Find where the given text appears and provide that cell's center as (x, y) coordinate. 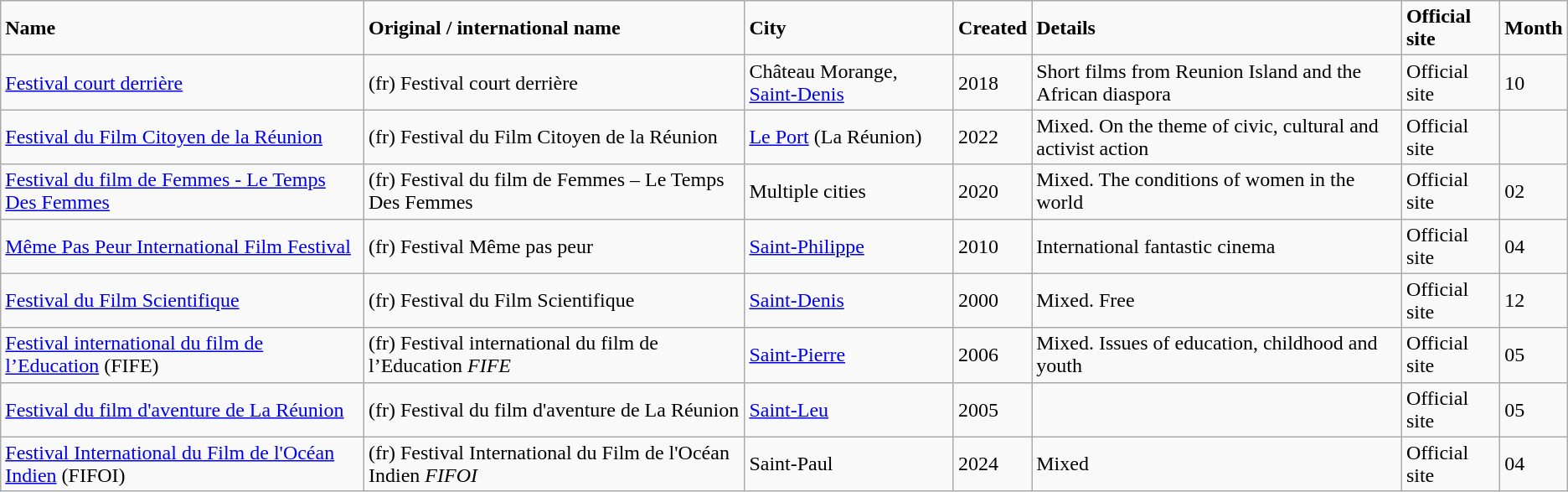
Details (1217, 28)
Le Port (La Réunion) (849, 137)
Multiple cities (849, 191)
2024 (992, 464)
2005 (992, 409)
Festival court derrière (183, 82)
Festival du Film Scientifique (183, 300)
City (849, 28)
(fr) Festival du Film Citoyen de la Réunion (554, 137)
2000 (992, 300)
Saint-Pierre (849, 355)
Mixed (1217, 464)
Mixed. Free (1217, 300)
Festival du film d'aventure de La Réunion (183, 409)
2010 (992, 246)
Saint-Paul (849, 464)
Original / international name (554, 28)
2006 (992, 355)
02 (1534, 191)
Short films from Reunion Island and the African diaspora (1217, 82)
Saint-Leu (849, 409)
Festival du film de Femmes - Le Temps Des Femmes (183, 191)
2018 (992, 82)
Même Pas Peur International Film Festival (183, 246)
Name (183, 28)
(fr) Festival International du Film de l'Océan Indien FIFOI (554, 464)
Saint-Philippe (849, 246)
International fantastic cinema (1217, 246)
(fr) Festival du Film Scientifique (554, 300)
Saint-Denis (849, 300)
Festival International du Film de l'Océan Indien (FIFOI) (183, 464)
(fr) Festival Même pas peur (554, 246)
(fr) Festival international du film de l’Education FIFE (554, 355)
Month (1534, 28)
(fr) Festival court derrière (554, 82)
Mixed. Issues of education, childhood and youth (1217, 355)
2022 (992, 137)
Mixed. The conditions of women in the world (1217, 191)
Festival international du film de l’Education (FIFE) (183, 355)
2020 (992, 191)
(fr) Festival du film d'aventure de La Réunion (554, 409)
(fr) Festival du film de Femmes – Le Temps Des Femmes (554, 191)
Festival du Film Citoyen de la Réunion (183, 137)
Château Morange, Saint-Denis (849, 82)
Created (992, 28)
10 (1534, 82)
Mixed. On the theme of civic, cultural and activist action (1217, 137)
12 (1534, 300)
